Locate the cell with the specified text and output its (x, y) center coordinate. 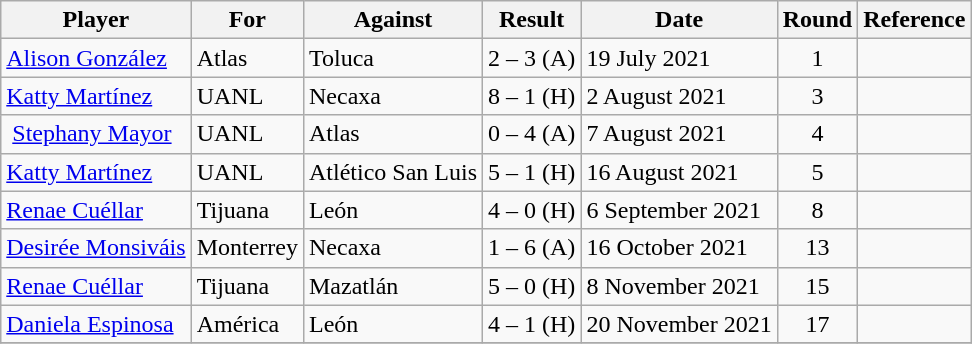
América (247, 324)
Result (532, 20)
Desirée Monsiváis (96, 248)
Against (392, 20)
17 (817, 324)
Round (817, 20)
13 (817, 248)
For (247, 20)
2 – 3 (A) (532, 58)
Mazatlán (392, 286)
0 – 4 (A) (532, 134)
5 – 0 (H) (532, 286)
5 (817, 172)
15 (817, 286)
Daniela Espinosa (96, 324)
5 – 1 (H) (532, 172)
Date (679, 20)
7 August 2021 (679, 134)
Monterrey (247, 248)
8 – 1 (H) (532, 96)
16 August 2021 (679, 172)
20 November 2021 (679, 324)
Player (96, 20)
4 (817, 134)
3 (817, 96)
Reference (914, 20)
16 October 2021 (679, 248)
2 August 2021 (679, 96)
1 – 6 (A) (532, 248)
1 (817, 58)
Alison González (96, 58)
6 September 2021 (679, 210)
8 (817, 210)
Stephany Mayor (96, 134)
4 – 0 (H) (532, 210)
Atlético San Luis (392, 172)
19 July 2021 (679, 58)
4 – 1 (H) (532, 324)
8 November 2021 (679, 286)
Toluca (392, 58)
